From the cell containing the given text, extract its center point as [X, Y] coordinate. 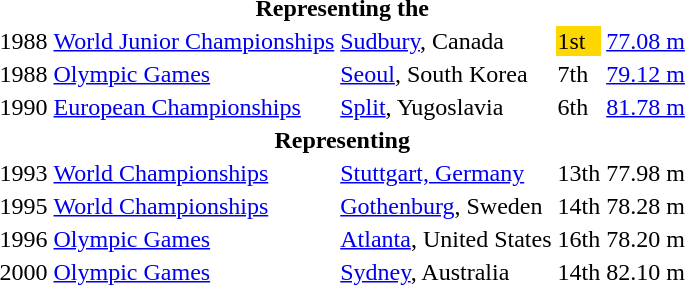
1st [579, 41]
7th [579, 74]
13th [579, 173]
Sudbury, Canada [446, 41]
Stuttgart, Germany [446, 173]
6th [579, 107]
World Junior Championships [194, 41]
16th [579, 239]
Split, Yugoslavia [446, 107]
European Championships [194, 107]
14th [579, 206]
Atlanta, United States [446, 239]
Gothenburg, Sweden [446, 206]
Seoul, South Korea [446, 74]
